Return [X, Y] of the center of cell containing provided text 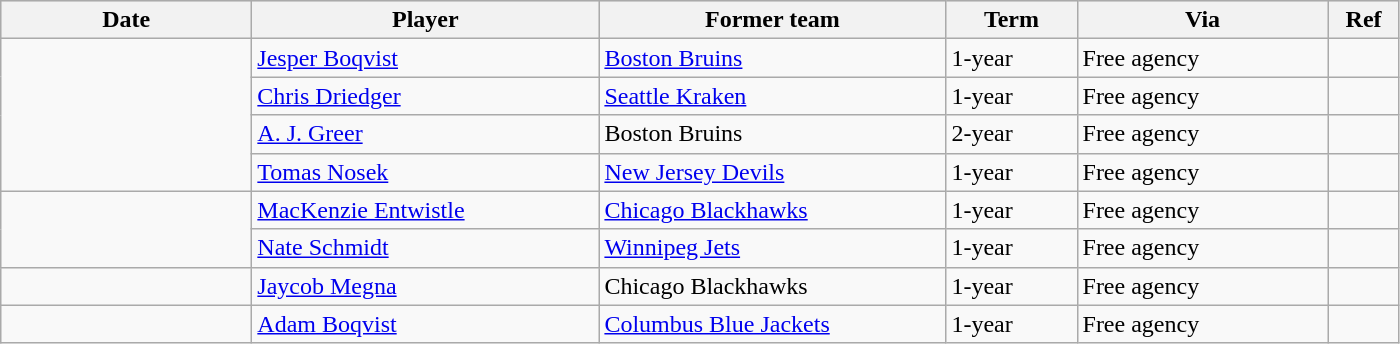
A. J. Greer [426, 134]
Columbus Blue Jackets [772, 324]
Date [126, 20]
Nate Schmidt [426, 248]
Seattle Kraken [772, 96]
Former team [772, 20]
2-year [1012, 134]
Term [1012, 20]
Jesper Boqvist [426, 58]
Player [426, 20]
Winnipeg Jets [772, 248]
Adam Boqvist [426, 324]
Ref [1364, 20]
Via [1202, 20]
New Jersey Devils [772, 172]
Tomas Nosek [426, 172]
Chris Driedger [426, 96]
Jaycob Megna [426, 286]
MacKenzie Entwistle [426, 210]
